From the cell containing the given text, extract its center point as (X, Y) coordinate. 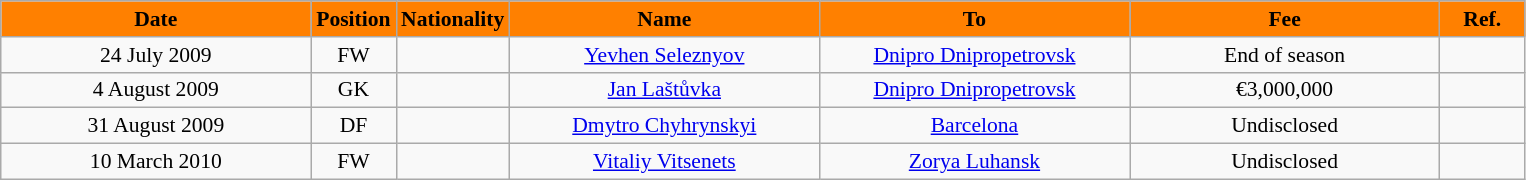
End of season (1285, 55)
Barcelona (974, 126)
Vitaliy Vitsenets (664, 162)
10 March 2010 (156, 162)
To (974, 19)
€3,000,000 (1285, 90)
Dmytro Chyhrynskyi (664, 126)
24 July 2009 (156, 55)
GK (354, 90)
Zorya Luhansk (974, 162)
Ref. (1482, 19)
Date (156, 19)
4 August 2009 (156, 90)
Nationality (452, 19)
Name (664, 19)
DF (354, 126)
Fee (1285, 19)
Jan Laštůvka (664, 90)
Position (354, 19)
31 August 2009 (156, 126)
Yevhen Seleznyov (664, 55)
